Pinpoint the cell where the given text exists, returning its [X, Y] midpoint coordinate. 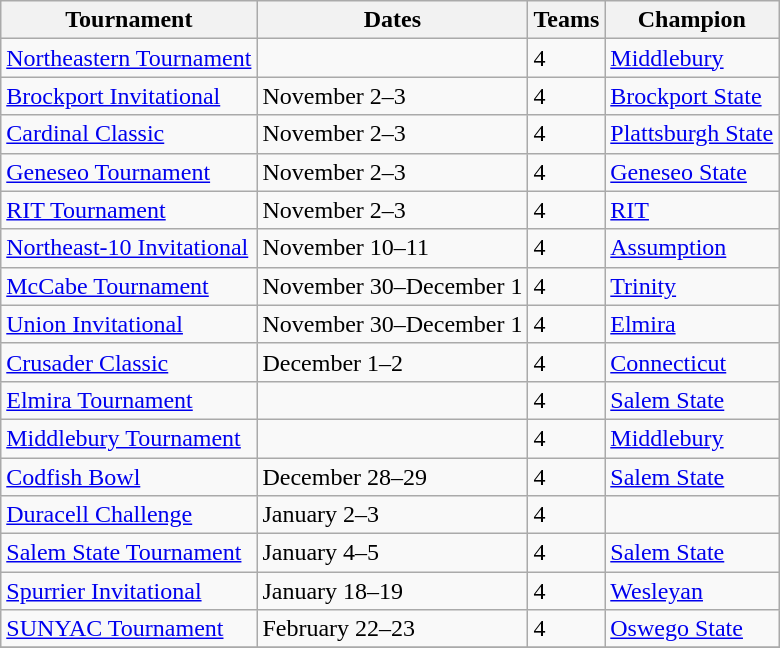
Brockport State [692, 96]
Northeastern Tournament [129, 58]
Assumption [692, 248]
Codfish Bowl [129, 477]
RIT [692, 210]
Spurrier Invitational [129, 591]
Champion [692, 20]
Elmira [692, 324]
SUNYAC Tournament [129, 629]
Brockport Invitational [129, 96]
Connecticut [692, 362]
Crusader Classic [129, 362]
January 18–19 [392, 591]
Union Invitational [129, 324]
Geneseo Tournament [129, 172]
Tournament [129, 20]
December 28–29 [392, 477]
Plattsburgh State [692, 134]
Wesleyan [692, 591]
Geneseo State [692, 172]
November 10–11 [392, 248]
Trinity [692, 286]
RIT Tournament [129, 210]
Teams [566, 20]
Salem State Tournament [129, 553]
Cardinal Classic [129, 134]
Elmira Tournament [129, 400]
Oswego State [692, 629]
Northeast-10 Invitational [129, 248]
Duracell Challenge [129, 515]
Middlebury Tournament [129, 438]
February 22–23 [392, 629]
Dates [392, 20]
January 2–3 [392, 515]
McCabe Tournament [129, 286]
January 4–5 [392, 553]
December 1–2 [392, 362]
